Extract the [X, Y] coordinate from the center of the cell holding the provided text.  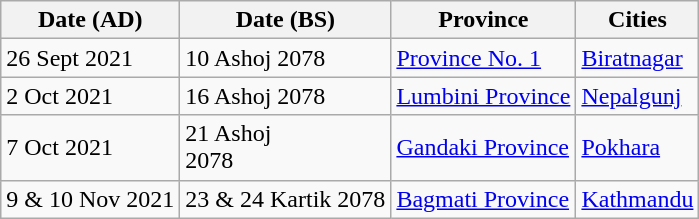
Gandaki Province [484, 148]
Date (AD) [90, 20]
Pokhara [638, 148]
26 Sept 2021 [90, 58]
21 Ashoj2078 [286, 148]
Cities [638, 20]
Bagmati Province [484, 199]
Province No. 1 [484, 58]
Date (BS) [286, 20]
9 & 10 Nov 2021 [90, 199]
Lumbini Province [484, 96]
7 Oct 2021 [90, 148]
2 Oct 2021 [90, 96]
Province [484, 20]
Nepalgunj [638, 96]
23 & 24 Kartik 2078 [286, 199]
10 Ashoj 2078 [286, 58]
16 Ashoj 2078 [286, 96]
Kathmandu [638, 199]
Biratnagar [638, 58]
